Locate the cell with the specified text and output its (x, y) center coordinate. 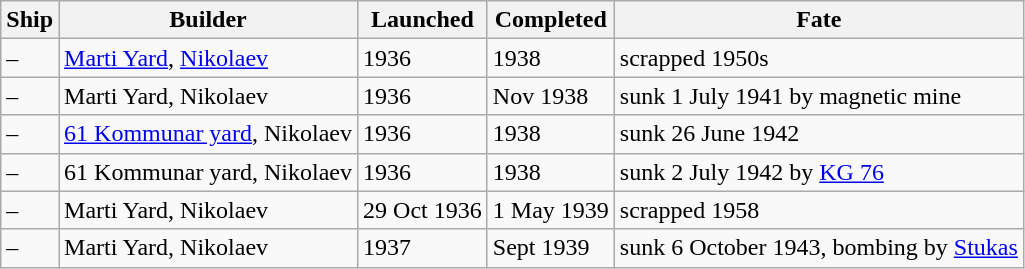
29 Oct 1936 (423, 210)
Sept 1939 (550, 248)
sunk 6 October 1943, bombing by Stukas (818, 248)
sunk 2 July 1942 by KG 76 (818, 172)
Fate (818, 20)
Ship (30, 20)
Builder (208, 20)
scrapped 1950s (818, 58)
Nov 1938 (550, 96)
Completed (550, 20)
1 May 1939 (550, 210)
scrapped 1958 (818, 210)
sunk 26 June 1942 (818, 134)
1937 (423, 248)
Launched (423, 20)
sunk 1 July 1941 by magnetic mine (818, 96)
